Extract the [X, Y] coordinate from the center of the cell holding the provided text.  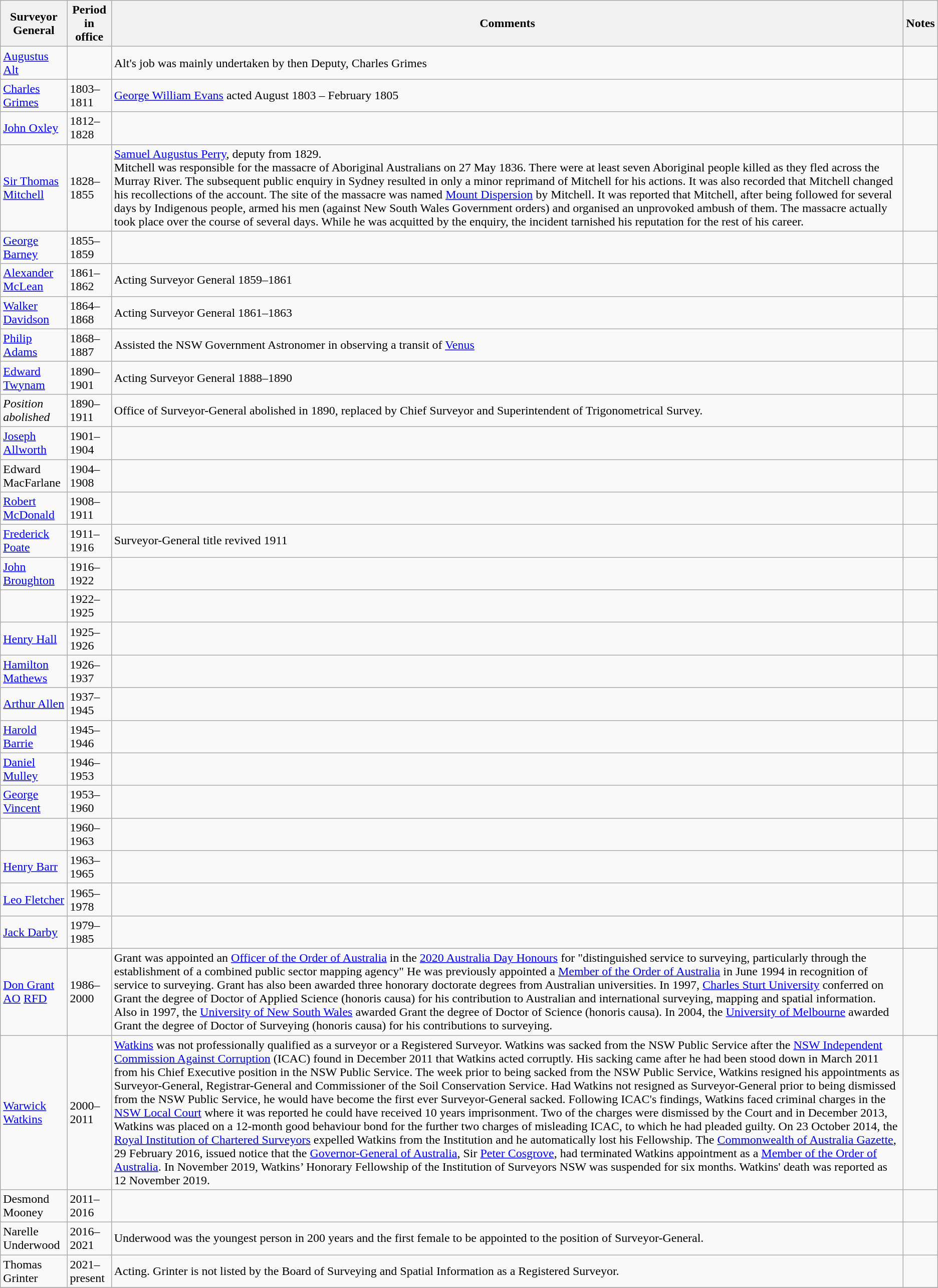
1904–1908 [89, 475]
Henry Barr [34, 867]
1828–1855 [89, 187]
Walker Davidson [34, 313]
Surveyor General [34, 24]
2000–2011 [89, 1113]
1890–1911 [89, 410]
Sir Thomas Mitchell [34, 187]
Joseph Allworth [34, 443]
1926–1937 [89, 672]
George Vincent [34, 802]
Jack Darby [34, 932]
Underwood was the youngest person in 200 years and the first female to be appointed to the position of Surveyor-General. [507, 1239]
Alexander McLean [34, 280]
Surveyor-General title revived 1911 [507, 541]
1960–1963 [89, 834]
1911–1916 [89, 541]
1901–1904 [89, 443]
Acting Surveyor General 1888–1890 [507, 378]
1965–1978 [89, 899]
Henry Hall [34, 638]
2021–present [89, 1271]
2011–2016 [89, 1206]
Hamilton Mathews [34, 672]
Charles Grimes [34, 95]
1953–1960 [89, 802]
Philip Adams [34, 345]
Frederick Poate [34, 541]
1979–1985 [89, 932]
1937–1945 [89, 704]
George William Evans acted August 1803 – February 1805 [507, 95]
Acting. Grinter is not listed by the Board of Surveying and Spatial Information as a Registered Surveyor. [507, 1271]
1864–1868 [89, 313]
Narelle Underwood [34, 1239]
Warwick Watkins [34, 1113]
Assisted the NSW Government Astronomer in observing a transit of Venus [507, 345]
1945–1946 [89, 737]
Alt's job was mainly undertaken by then Deputy, Charles Grimes [507, 63]
Period in office [89, 24]
Augustus Alt [34, 63]
George Barney [34, 248]
Leo Fletcher [34, 899]
1925–1926 [89, 638]
1963–1965 [89, 867]
1986–2000 [89, 991]
Don Grant AO RFD [34, 991]
Edward Twynam [34, 378]
Daniel Mulley [34, 769]
Notes [920, 24]
Comments [507, 24]
Acting Surveyor General 1861–1863 [507, 313]
1908–1911 [89, 508]
1868–1887 [89, 345]
Thomas Grinter [34, 1271]
1812–1828 [89, 128]
Acting Surveyor General 1859–1861 [507, 280]
2016–2021 [89, 1239]
1861–1862 [89, 280]
John Broughton [34, 573]
1855–1859 [89, 248]
1922–1925 [89, 606]
1803–1811 [89, 95]
1916–1922 [89, 573]
1946–1953 [89, 769]
John Oxley [34, 128]
Arthur Allen [34, 704]
Desmond Mooney [34, 1206]
Edward MacFarlane [34, 475]
Office of Surveyor-General abolished in 1890, replaced by Chief Surveyor and Superintendent of Trigonometrical Survey. [507, 410]
Robert McDonald [34, 508]
Harold Barrie [34, 737]
Position abolished [34, 410]
1890–1901 [89, 378]
